From the cell containing the given text, extract its center point as (x, y) coordinate. 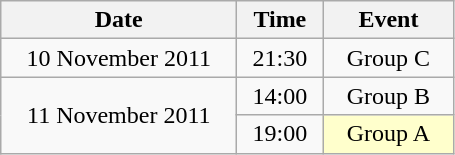
Time (280, 20)
19:00 (280, 134)
Group B (388, 96)
Group A (388, 134)
14:00 (280, 96)
Date (119, 20)
10 November 2011 (119, 58)
Group C (388, 58)
21:30 (280, 58)
11 November 2011 (119, 115)
Event (388, 20)
